Capture the cell that displays the provided text and extract its (x, y) central coordinate. 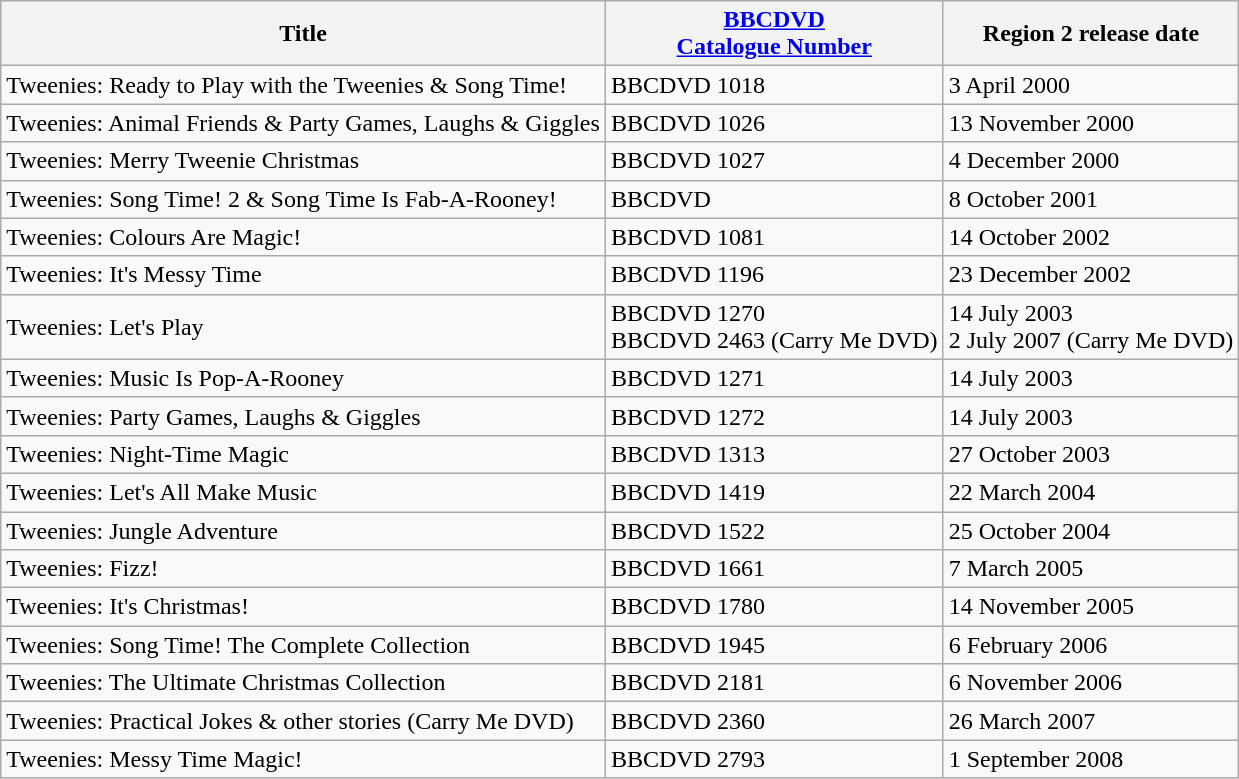
Tweenies: Let's All Make Music (304, 492)
Tweenies: Music Is Pop-A-Rooney (304, 378)
7 March 2005 (1091, 569)
Region 2 release date (1091, 34)
BBCDVD 1270BBCDVD 2463 (Carry Me DVD) (774, 326)
Tweenies: Let's Play (304, 326)
BBCDVD 1419 (774, 492)
Tweenies: It's Christmas! (304, 607)
8 October 2001 (1091, 199)
22 March 2004 (1091, 492)
Title (304, 34)
Tweenies: Jungle Adventure (304, 531)
Tweenies: Animal Friends & Party Games, Laughs & Giggles (304, 123)
Tweenies: Colours Are Magic! (304, 237)
BBCDVDCatalogue Number (774, 34)
BBCDVD 1196 (774, 275)
Tweenies: Practical Jokes & other stories (Carry Me DVD) (304, 721)
14 November 2005 (1091, 607)
BBCDVD 1081 (774, 237)
Tweenies: Fizz! (304, 569)
3 April 2000 (1091, 85)
23 December 2002 (1091, 275)
4 December 2000 (1091, 161)
6 February 2006 (1091, 645)
BBCDVD 1027 (774, 161)
BBCDVD 1945 (774, 645)
BBCDVD 1522 (774, 531)
Tweenies: It's Messy Time (304, 275)
BBCDVD 2360 (774, 721)
BBCDVD 1018 (774, 85)
BBCDVD 1271 (774, 378)
BBCDVD 1661 (774, 569)
14 July 20032 July 2007 (Carry Me DVD) (1091, 326)
Tweenies: Merry Tweenie Christmas (304, 161)
BBCDVD 2793 (774, 759)
BBCDVD 2181 (774, 683)
Tweenies: Ready to Play with the Tweenies & Song Time! (304, 85)
BBCDVD 1026 (774, 123)
25 October 2004 (1091, 531)
BBCDVD (774, 199)
BBCDVD 1313 (774, 454)
Tweenies: Messy Time Magic! (304, 759)
Tweenies: Song Time! The Complete Collection (304, 645)
1 September 2008 (1091, 759)
Tweenies: Night-Time Magic (304, 454)
26 March 2007 (1091, 721)
13 November 2000 (1091, 123)
BBCDVD 1272 (774, 416)
Tweenies: Song Time! 2 & Song Time Is Fab-A-Rooney! (304, 199)
Tweenies: Party Games, Laughs & Giggles (304, 416)
14 October 2002 (1091, 237)
BBCDVD 1780 (774, 607)
27 October 2003 (1091, 454)
6 November 2006 (1091, 683)
Tweenies: The Ultimate Christmas Collection (304, 683)
